Output the (x, y) coordinate of the center of the cell containing the given text.  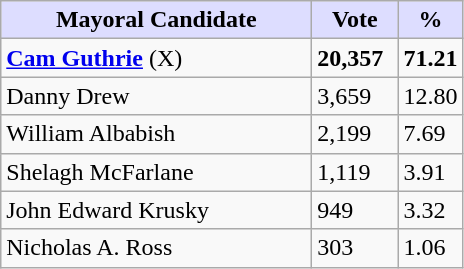
71.21 (430, 58)
Mayoral Candidate (156, 20)
% (430, 20)
Nicholas A. Ross (156, 248)
William Albabish (156, 134)
3.32 (430, 210)
Cam Guthrie (X) (156, 58)
2,199 (355, 134)
1,119 (355, 172)
3.91 (430, 172)
Vote (355, 20)
303 (355, 248)
949 (355, 210)
20,357 (355, 58)
1.06 (430, 248)
John Edward Krusky (156, 210)
Danny Drew (156, 96)
Shelagh McFarlane (156, 172)
7.69 (430, 134)
12.80 (430, 96)
3,659 (355, 96)
